Provide the (x, y) coordinate of the cell's center where the given text is located.  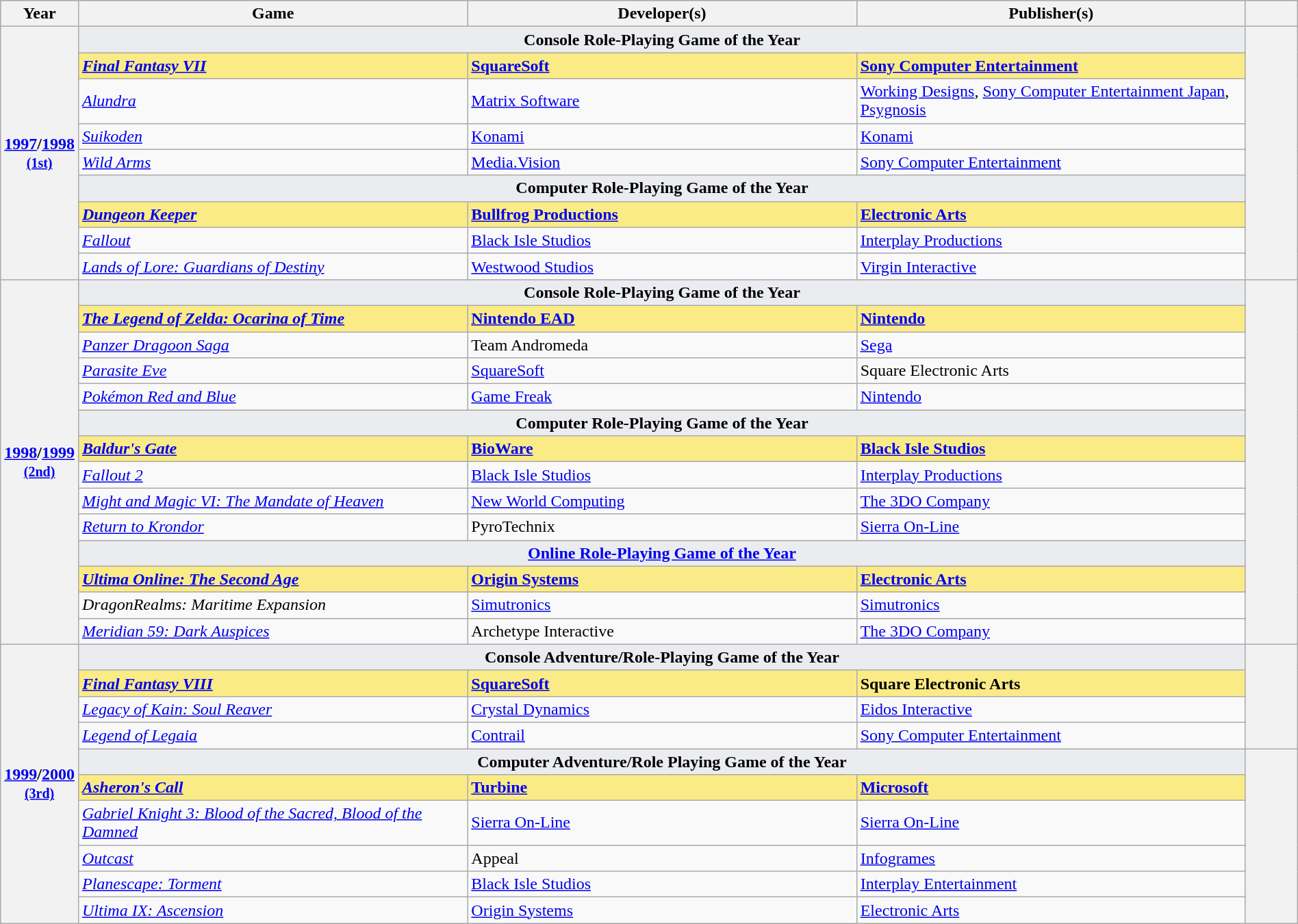
Gabriel Knight 3: Blood of the Sacred, Blood of the Damned (272, 823)
Online Role-Playing Game of the Year (661, 553)
Baldur's Gate (272, 449)
Ultima IX: Ascension (272, 910)
Return to Krondor (272, 527)
Fallout 2 (272, 475)
Console Adventure/Role-Playing Game of the Year (661, 657)
Game Freak (662, 397)
Microsoft (1051, 788)
Dungeon Keeper (272, 214)
Eidos Interactive (1051, 709)
Final Fantasy VIII (272, 683)
Publisher(s) (1051, 14)
Planescape: Torment (272, 884)
Alundra (272, 101)
Legacy of Kain: Soul Reaver (272, 709)
Matrix Software (662, 101)
Archetype Interactive (662, 631)
Ultima Online: The Second Age (272, 579)
Panzer Dragoon Saga (272, 344)
Outcast (272, 858)
New World Computing (662, 501)
1997/1998 (1st) (40, 153)
Suikoden (272, 136)
DragonRealms: Maritime Expansion (272, 605)
Final Fantasy VII (272, 66)
Lands of Lore: Guardians of Destiny (272, 266)
Wild Arms (272, 162)
Turbine (662, 788)
Legend of Legaia (272, 735)
Fallout (272, 240)
The Legend of Zelda: Ocarina of Time (272, 318)
BioWare (662, 449)
Sega (1051, 344)
Bullfrog Productions (662, 214)
Game (272, 14)
Year (40, 14)
PyroTechnix (662, 527)
Team Andromeda (662, 344)
Developer(s) (662, 14)
Parasite Eve (272, 371)
1999/2000 (3rd) (40, 784)
Westwood Studios (662, 266)
Pokémon Red and Blue (272, 397)
Computer Adventure/Role Playing Game of the Year (661, 762)
Might and Magic VI: The Mandate of Heaven (272, 501)
Crystal Dynamics (662, 709)
Meridian 59: Dark Auspices (272, 631)
Working Designs, Sony Computer Entertainment Japan, Psygnosis (1051, 101)
Infogrames (1051, 858)
Media.Vision (662, 162)
Appeal (662, 858)
Interplay Entertainment (1051, 884)
Virgin Interactive (1051, 266)
Nintendo EAD (662, 318)
Contrail (662, 735)
Asheron's Call (272, 788)
1998/1999 (2nd) (40, 461)
